Output the [X, Y] coordinate of the center of the cell containing the given text.  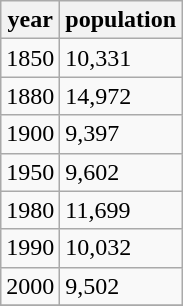
10,032 [121, 248]
9,397 [121, 134]
year [30, 20]
9,502 [121, 286]
1850 [30, 58]
10,331 [121, 58]
1880 [30, 96]
2000 [30, 286]
1990 [30, 248]
1900 [30, 134]
1950 [30, 172]
1980 [30, 210]
11,699 [121, 210]
14,972 [121, 96]
population [121, 20]
9,602 [121, 172]
